Capture the cell that displays the provided text and extract its [x, y] central coordinate. 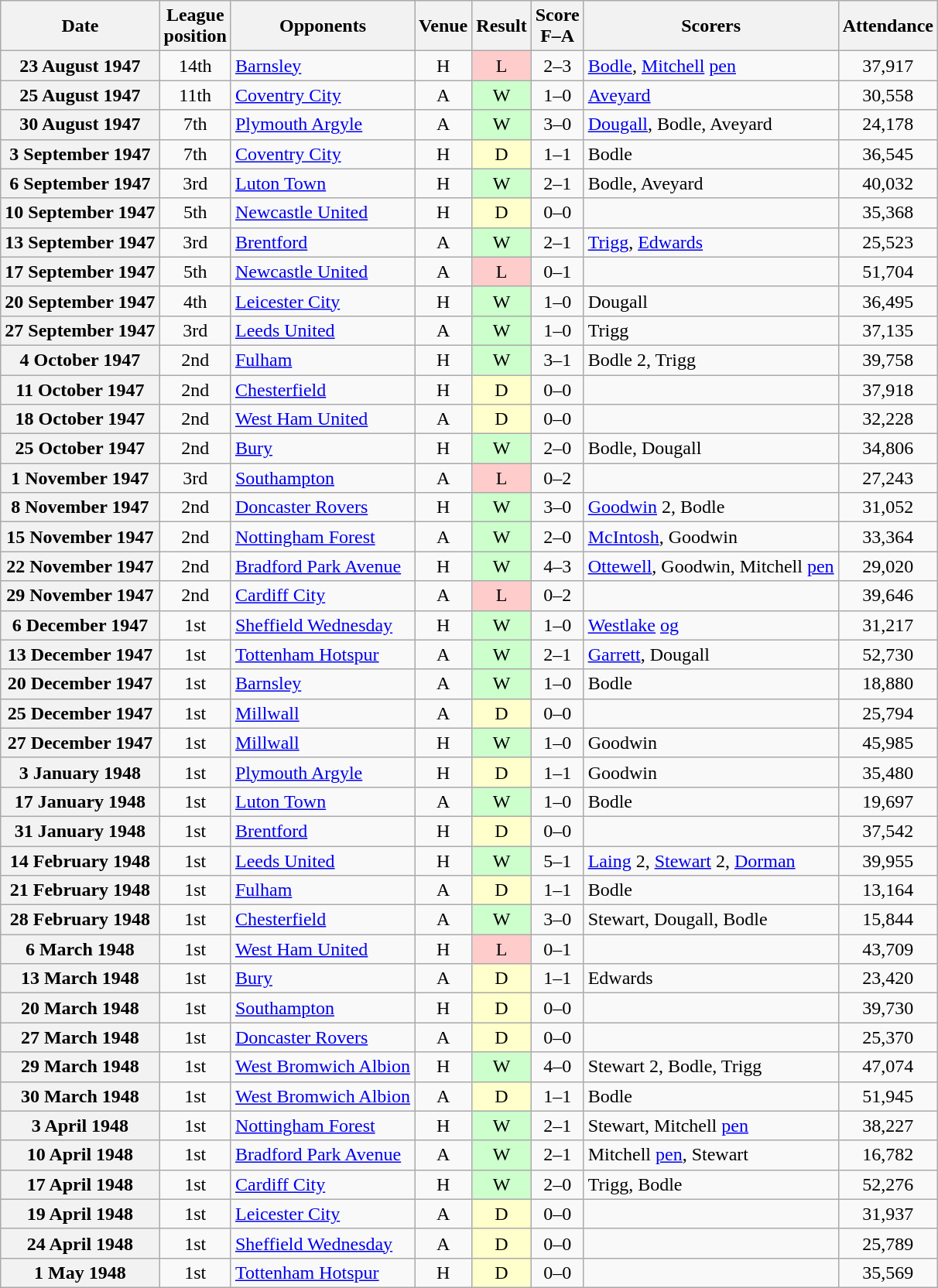
4th [195, 301]
McIntosh, Goodwin [710, 537]
2–3 [557, 66]
3 April 1948 [80, 1126]
31,217 [888, 625]
Trigg, Edwards [710, 242]
39,758 [888, 360]
13 March 1948 [80, 979]
27,243 [888, 478]
Aveyard [710, 95]
23,420 [888, 979]
52,276 [888, 1184]
25 December 1947 [80, 713]
3 January 1948 [80, 772]
34,806 [888, 449]
Edwards [710, 979]
4 October 1947 [80, 360]
19 April 1948 [80, 1214]
24,178 [888, 125]
23 August 1947 [80, 66]
Westlake og [710, 625]
Trigg, Bodle [710, 1184]
ScoreF–A [557, 26]
22 November 1947 [80, 566]
25 August 1947 [80, 95]
Result [502, 26]
Trigg [710, 330]
33,364 [888, 537]
Bodle, Aveyard [710, 183]
37,917 [888, 66]
39,730 [888, 1008]
29,020 [888, 566]
17 January 1948 [80, 801]
Stewart 2, Bodle, Trigg [710, 1067]
20 March 1948 [80, 1008]
40,032 [888, 183]
5–1 [557, 861]
27 March 1948 [80, 1037]
4–0 [557, 1067]
29 March 1948 [80, 1067]
51,945 [888, 1096]
Garrett, Dougall [710, 654]
43,709 [888, 949]
25,794 [888, 713]
45,985 [888, 743]
1 November 1947 [80, 478]
Laing 2, Stewart 2, Dorman [710, 861]
Stewart, Dougall, Bodle [710, 920]
19,697 [888, 801]
14 February 1948 [80, 861]
11th [195, 95]
27 September 1947 [80, 330]
Bodle, Dougall [710, 449]
31 January 1948 [80, 831]
Bodle, Mitchell pen [710, 66]
51,704 [888, 272]
Opponents [322, 26]
30 March 1948 [80, 1096]
30,558 [888, 95]
25 October 1947 [80, 449]
4–3 [557, 566]
20 December 1947 [80, 684]
18,880 [888, 684]
3–1 [557, 360]
15,844 [888, 920]
31,052 [888, 507]
31,937 [888, 1214]
13 September 1947 [80, 242]
18 October 1947 [80, 419]
10 April 1948 [80, 1155]
35,368 [888, 213]
29 November 1947 [80, 596]
15 November 1947 [80, 537]
13,164 [888, 890]
Stewart, Mitchell pen [710, 1126]
14th [195, 66]
Mitchell pen, Stewart [710, 1155]
32,228 [888, 419]
Scorers [710, 26]
27 December 1947 [80, 743]
Leagueposition [195, 26]
25,523 [888, 242]
37,542 [888, 831]
Ottewell, Goodwin, Mitchell pen [710, 566]
13 December 1947 [80, 654]
1 May 1948 [80, 1273]
Attendance [888, 26]
37,918 [888, 389]
25,789 [888, 1243]
35,569 [888, 1273]
6 March 1948 [80, 949]
21 February 1948 [80, 890]
25,370 [888, 1037]
28 February 1948 [80, 920]
Dougall [710, 301]
6 December 1947 [80, 625]
Venue [443, 26]
36,495 [888, 301]
30 August 1947 [80, 125]
Goodwin 2, Bodle [710, 507]
16,782 [888, 1155]
10 September 1947 [80, 213]
24 April 1948 [80, 1243]
Bodle 2, Trigg [710, 360]
47,074 [888, 1067]
37,135 [888, 330]
35,480 [888, 772]
3 September 1947 [80, 154]
17 September 1947 [80, 272]
20 September 1947 [80, 301]
38,227 [888, 1126]
17 April 1948 [80, 1184]
39,646 [888, 596]
11 October 1947 [80, 389]
Date [80, 26]
Dougall, Bodle, Aveyard [710, 125]
39,955 [888, 861]
6 September 1947 [80, 183]
52,730 [888, 654]
8 November 1947 [80, 507]
36,545 [888, 154]
